Search for the cell housing the specified text and yield its [x, y] center coordinate. 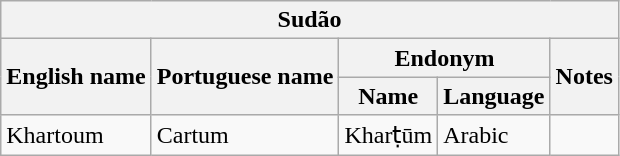
Language [494, 96]
Cartum [245, 135]
English name [76, 77]
Endonym [444, 58]
Name [388, 96]
Arabic [494, 135]
Notes [584, 77]
Portuguese name [245, 77]
Kharṭūm [388, 135]
Sudão [310, 20]
Khartoum [76, 135]
